Extract the (x, y) coordinate from the center of the cell holding the provided text.  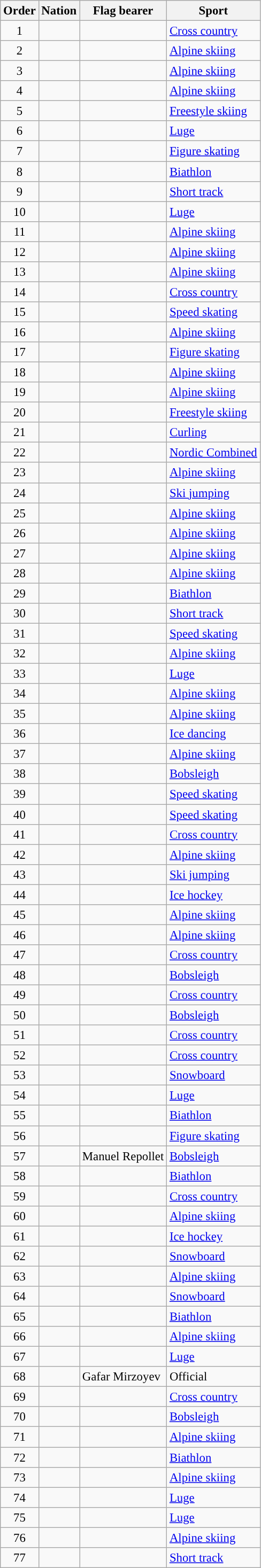
33 (19, 674)
22 (19, 453)
50 (19, 1015)
Curling (213, 432)
18 (19, 372)
20 (19, 413)
Manuel Repollet (123, 1156)
43 (19, 874)
Nation (59, 11)
11 (19, 231)
58 (19, 1176)
26 (19, 533)
63 (19, 1276)
54 (19, 1096)
Flag bearer (123, 11)
25 (19, 513)
66 (19, 1337)
36 (19, 734)
42 (19, 855)
23 (19, 473)
8 (19, 172)
65 (19, 1317)
31 (19, 633)
4 (19, 91)
Order (19, 11)
5 (19, 111)
34 (19, 694)
53 (19, 1075)
Ice dancing (213, 734)
29 (19, 593)
72 (19, 1457)
64 (19, 1297)
1 (19, 31)
44 (19, 895)
74 (19, 1497)
75 (19, 1517)
73 (19, 1477)
24 (19, 493)
Official (213, 1377)
38 (19, 774)
21 (19, 432)
Nordic Combined (213, 453)
47 (19, 955)
61 (19, 1236)
51 (19, 1035)
9 (19, 191)
17 (19, 352)
55 (19, 1116)
19 (19, 392)
12 (19, 252)
39 (19, 794)
16 (19, 332)
32 (19, 654)
62 (19, 1256)
48 (19, 975)
60 (19, 1216)
14 (19, 292)
40 (19, 814)
46 (19, 935)
71 (19, 1437)
Gafar Mirzoyev (123, 1377)
56 (19, 1136)
70 (19, 1417)
Sport (213, 11)
49 (19, 995)
37 (19, 754)
57 (19, 1156)
45 (19, 915)
67 (19, 1357)
27 (19, 553)
28 (19, 573)
76 (19, 1538)
10 (19, 212)
52 (19, 1055)
13 (19, 272)
3 (19, 71)
35 (19, 714)
77 (19, 1558)
6 (19, 131)
7 (19, 151)
41 (19, 834)
68 (19, 1377)
59 (19, 1196)
2 (19, 51)
15 (19, 312)
69 (19, 1397)
30 (19, 614)
